Detect which cell encompasses the target text, then output its (X, Y) center coordinate. 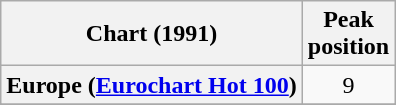
Peakposition (348, 34)
Europe (Eurochart Hot 100) (152, 85)
9 (348, 85)
Chart (1991) (152, 34)
